Identify which cell holds the provided text, then report its [X, Y] central coordinate. 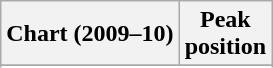
Chart (2009–10) [90, 34]
Peakposition [225, 34]
